Output the (x, y) coordinate of the center of the cell containing the given text.  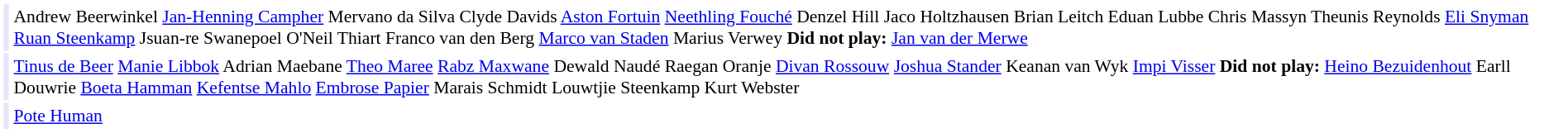
Pote Human (788, 116)
